Search for the cell housing the specified text and yield its (X, Y) center coordinate. 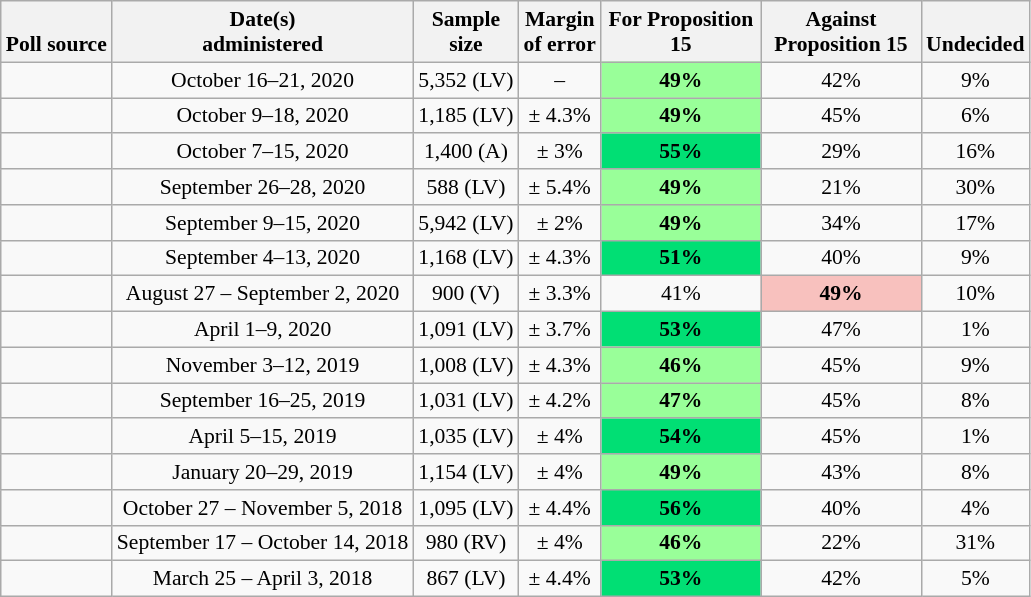
August 27 – September 2, 2020 (262, 294)
54% (681, 437)
5,352 (LV) (466, 80)
October 9–18, 2020 (262, 116)
41% (681, 294)
± 4.2% (560, 401)
September 26–28, 2020 (262, 187)
4% (975, 508)
30% (975, 187)
October 27 – November 5, 2018 (262, 508)
1,091 (LV) (466, 330)
Marginof error (560, 32)
± 3% (560, 152)
October 7–15, 2020 (262, 152)
April 5–15, 2019 (262, 437)
± 2% (560, 223)
± 3.3% (560, 294)
1,031 (LV) (466, 401)
55% (681, 152)
43% (841, 472)
± 3.7% (560, 330)
March 25 – April 3, 2018 (262, 579)
Against Proposition 15 (841, 32)
April 1–9, 2020 (262, 330)
56% (681, 508)
Undecided (975, 32)
21% (841, 187)
November 3–12, 2019 (262, 365)
1,154 (LV) (466, 472)
980 (RV) (466, 543)
1,035 (LV) (466, 437)
For Proposition 15 (681, 32)
Poll source (56, 32)
900 (V) (466, 294)
September 9–15, 2020 (262, 223)
– (560, 80)
September 16–25, 2019 (262, 401)
± 5.4% (560, 187)
January 20–29, 2019 (262, 472)
10% (975, 294)
1,008 (LV) (466, 365)
Date(s)administered (262, 32)
1,168 (LV) (466, 258)
17% (975, 223)
September 4–13, 2020 (262, 258)
22% (841, 543)
34% (841, 223)
51% (681, 258)
1,400 (A) (466, 152)
867 (LV) (466, 579)
6% (975, 116)
Samplesize (466, 32)
5,942 (LV) (466, 223)
1,185 (LV) (466, 116)
September 17 – October 14, 2018 (262, 543)
October 16–21, 2020 (262, 80)
31% (975, 543)
5% (975, 579)
1,095 (LV) (466, 508)
16% (975, 152)
29% (841, 152)
588 (LV) (466, 187)
